Detect which cell encompasses the target text, then output its [X, Y] center coordinate. 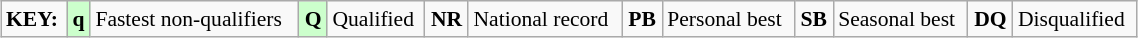
NR [447, 19]
q [78, 19]
SB [814, 19]
KEY: [34, 19]
DQ [990, 19]
National record [545, 19]
Q [314, 19]
PB [642, 19]
Fastest non-qualifiers [194, 19]
Qualified [376, 19]
Seasonal best [900, 19]
Disqualified [1075, 19]
Personal best [728, 19]
